Return [x, y] of the center of cell containing provided text 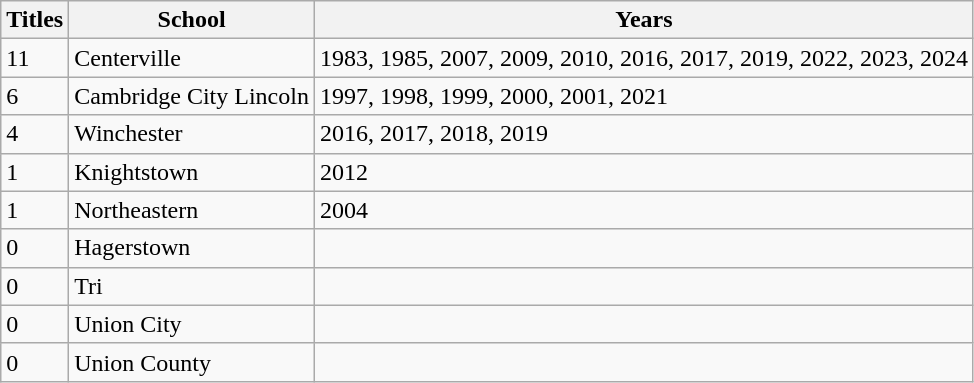
Northeastern [192, 210]
2004 [644, 210]
Union County [192, 362]
6 [35, 96]
Years [644, 20]
1997, 1998, 1999, 2000, 2001, 2021 [644, 96]
Centerville [192, 58]
Winchester [192, 134]
Titles [35, 20]
Tri [192, 286]
2016, 2017, 2018, 2019 [644, 134]
Hagerstown [192, 248]
School [192, 20]
1983, 1985, 2007, 2009, 2010, 2016, 2017, 2019, 2022, 2023, 2024 [644, 58]
2012 [644, 172]
4 [35, 134]
11 [35, 58]
Cambridge City Lincoln [192, 96]
Union City [192, 324]
Knightstown [192, 172]
